For the text-containing cell, return its midpoint in [x, y] coordinate format. 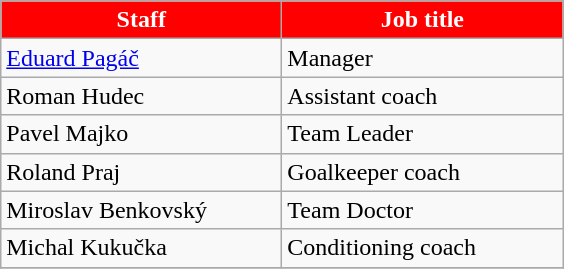
Assistant coach [422, 96]
Team Doctor [422, 210]
Team Leader [422, 134]
Miroslav Benkovský [142, 210]
Manager [422, 58]
Conditioning coach [422, 248]
Eduard Pagáč [142, 58]
Roman Hudec [142, 96]
Roland Praj [142, 172]
Goalkeeper coach [422, 172]
Staff [142, 20]
Job title [422, 20]
Pavel Majko [142, 134]
Michal Kukučka [142, 248]
